Return (X, Y) of the center of cell containing provided text 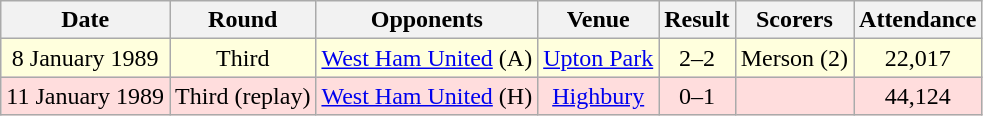
West Ham United (H) (427, 96)
Third (replay) (243, 96)
Venue (598, 20)
22,017 (918, 58)
11 January 1989 (86, 96)
8 January 1989 (86, 58)
Highbury (598, 96)
44,124 (918, 96)
Upton Park (598, 58)
0–1 (697, 96)
Round (243, 20)
West Ham United (A) (427, 58)
Scorers (794, 20)
Third (243, 58)
2–2 (697, 58)
Result (697, 20)
Date (86, 20)
Attendance (918, 20)
Merson (2) (794, 58)
Opponents (427, 20)
